Determine the [x, y] coordinate at the center of the cell enclosing the given text.  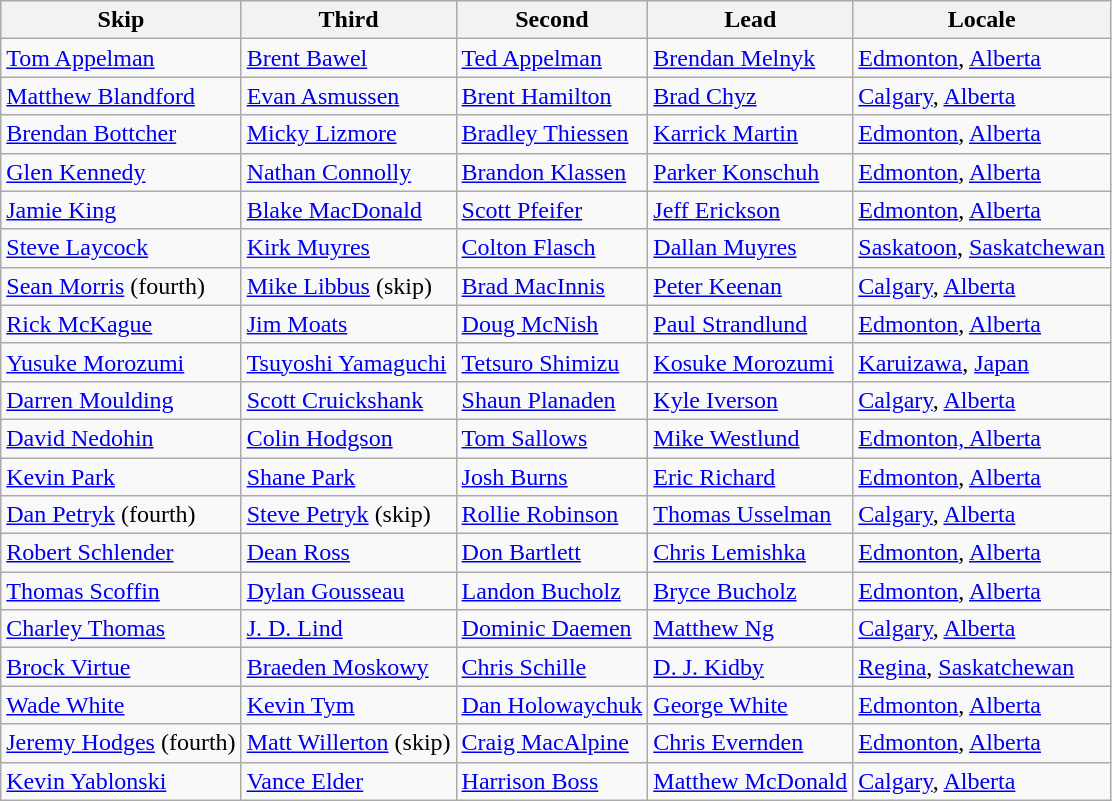
George White [750, 705]
Dominic Daemen [552, 629]
Jeremy Hodges (fourth) [121, 743]
Brent Bawel [348, 58]
Thomas Usselman [750, 515]
Brock Virtue [121, 667]
Vance Elder [348, 781]
Tetsuro Shimizu [552, 362]
Dan Holowaychuk [552, 705]
Brad MacInnis [552, 286]
Thomas Scoffin [121, 591]
Landon Bucholz [552, 591]
Dylan Gousseau [348, 591]
Paul Strandlund [750, 324]
J. D. Lind [348, 629]
Colin Hodgson [348, 438]
Matthew Ng [750, 629]
Skip [121, 20]
Parker Konschuh [750, 172]
Kirk Muyres [348, 248]
Brendan Bottcher [121, 134]
Shaun Planaden [552, 400]
Karuizawa, Japan [982, 362]
Nathan Connolly [348, 172]
Brandon Klassen [552, 172]
Matt Willerton (skip) [348, 743]
Charley Thomas [121, 629]
Don Bartlett [552, 553]
Josh Burns [552, 477]
Kevin Park [121, 477]
Karrick Martin [750, 134]
Evan Asmussen [348, 96]
Scott Pfeifer [552, 210]
Chris Lemishka [750, 553]
Steve Petryk (skip) [348, 515]
Mike Westlund [750, 438]
Brad Chyz [750, 96]
Micky Lizmore [348, 134]
Doug McNish [552, 324]
Blake MacDonald [348, 210]
Kosuke Morozumi [750, 362]
Tom Appelman [121, 58]
David Nedohin [121, 438]
Rick McKague [121, 324]
Second [552, 20]
Matthew Blandford [121, 96]
Saskatoon, Saskatchewan [982, 248]
Wade White [121, 705]
Tsuyoshi Yamaguchi [348, 362]
Bradley Thiessen [552, 134]
Third [348, 20]
Robert Schlender [121, 553]
Matthew McDonald [750, 781]
Rollie Robinson [552, 515]
Scott Cruickshank [348, 400]
Brendan Melnyk [750, 58]
Brent Hamilton [552, 96]
Chris Evernden [750, 743]
Steve Laycock [121, 248]
Kevin Tym [348, 705]
Colton Flasch [552, 248]
Kevin Yablonski [121, 781]
Peter Keenan [750, 286]
Ted Appelman [552, 58]
Shane Park [348, 477]
Bryce Bucholz [750, 591]
Kyle Iverson [750, 400]
Harrison Boss [552, 781]
Darren Moulding [121, 400]
Lead [750, 20]
Yusuke Morozumi [121, 362]
Jamie King [121, 210]
Jim Moats [348, 324]
Jeff Erickson [750, 210]
Mike Libbus (skip) [348, 286]
D. J. Kidby [750, 667]
Dean Ross [348, 553]
Eric Richard [750, 477]
Regina, Saskatchewan [982, 667]
Sean Morris (fourth) [121, 286]
Chris Schille [552, 667]
Glen Kennedy [121, 172]
Braeden Moskowy [348, 667]
Dallan Muyres [750, 248]
Locale [982, 20]
Tom Sallows [552, 438]
Craig MacAlpine [552, 743]
Dan Petryk (fourth) [121, 515]
